From the cell containing the given text, extract its center point as (X, Y) coordinate. 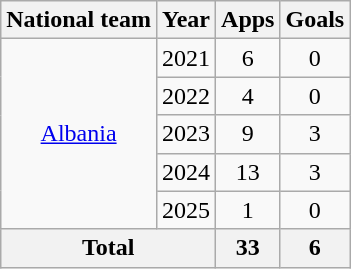
National team (79, 20)
2024 (186, 172)
2021 (186, 58)
2023 (186, 134)
Total (108, 248)
Apps (248, 20)
Goals (315, 20)
33 (248, 248)
13 (248, 172)
1 (248, 210)
Year (186, 20)
9 (248, 134)
Albania (79, 134)
4 (248, 96)
2025 (186, 210)
2022 (186, 96)
